Capture the cell that displays the provided text and extract its (X, Y) central coordinate. 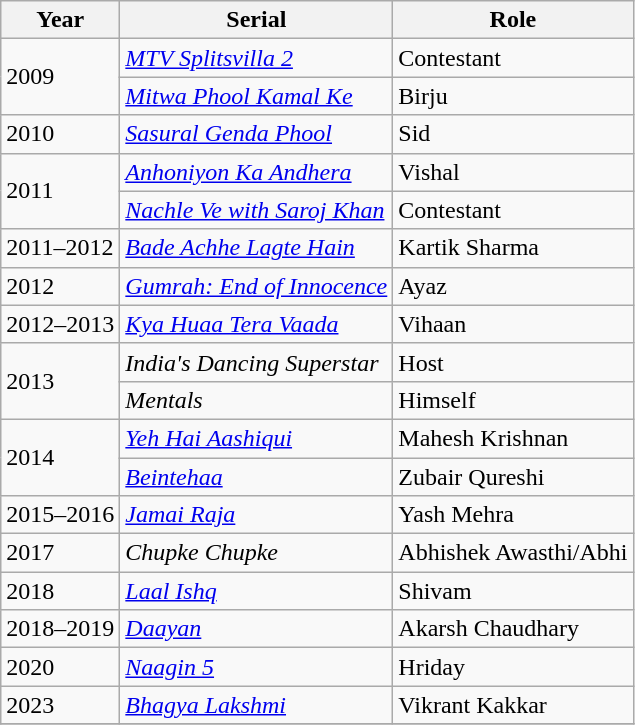
Shivam (513, 591)
Jamai Raja (256, 515)
Laal Ishq (256, 591)
Year (60, 20)
2017 (60, 553)
2009 (60, 77)
Abhishek Awasthi/Abhi (513, 553)
Anhoniyon Ka Andhera (256, 172)
Himself (513, 400)
Kya Huaa Tera Vaada (256, 324)
Kartik Sharma (513, 248)
Hriday (513, 667)
Nachle Ve with Saroj Khan (256, 210)
2011 (60, 191)
Vishal (513, 172)
2014 (60, 457)
Yeh Hai Aashiqui (256, 438)
2012 (60, 286)
Vihaan (513, 324)
Beintehaa (256, 477)
Mitwa Phool Kamal Ke (256, 96)
Gumrah: End of Innocence (256, 286)
Chupke Chupke (256, 553)
Sid (513, 134)
Sasural Genda Phool (256, 134)
2010 (60, 134)
Serial (256, 20)
Yash Mehra (513, 515)
Daayan (256, 629)
Mahesh Krishnan (513, 438)
Mentals (256, 400)
2013 (60, 381)
2015–2016 (60, 515)
2020 (60, 667)
2018–2019 (60, 629)
Host (513, 362)
Role (513, 20)
Zubair Qureshi (513, 477)
Naagin 5 (256, 667)
India's Dancing Superstar (256, 362)
Ayaz (513, 286)
Birju (513, 96)
2018 (60, 591)
Bhagya Lakshmi (256, 705)
2012–2013 (60, 324)
2011–2012 (60, 248)
Bade Achhe Lagte Hain (256, 248)
MTV Splitsvilla 2 (256, 58)
2023 (60, 705)
Akarsh Chaudhary (513, 629)
Vikrant Kakkar (513, 705)
